Locate the cell with the specified text and output its [X, Y] center coordinate. 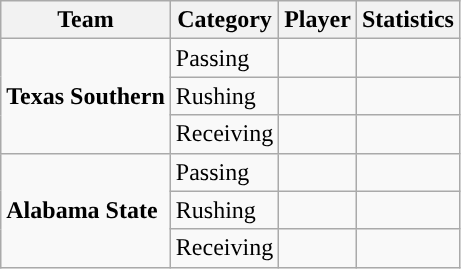
Texas Southern [86, 96]
Alabama State [86, 210]
Player [318, 20]
Category [224, 20]
Statistics [408, 20]
Team [86, 20]
